Find where the given text appears and provide that cell's center as [X, Y] coordinate. 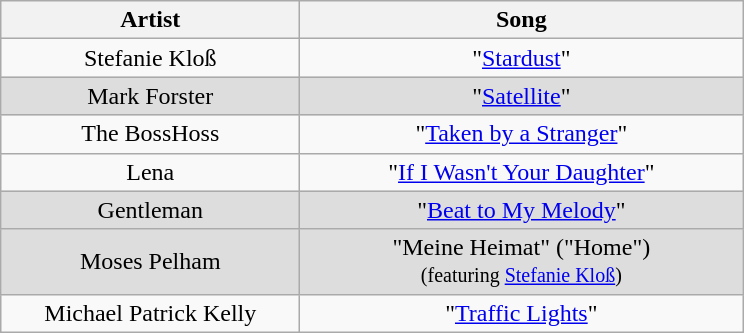
"Meine Heimat" ("Home") (featuring Stefanie Kloß) [522, 262]
Gentleman [150, 210]
Song [522, 20]
"Satellite" [522, 96]
"Beat to My Melody" [522, 210]
"Stardust" [522, 58]
The BossHoss [150, 134]
Lena [150, 172]
Mark Forster [150, 96]
"If I Wasn't Your Daughter" [522, 172]
Moses Pelham [150, 262]
Artist [150, 20]
"Traffic Lights" [522, 313]
Stefanie Kloß [150, 58]
"Taken by a Stranger" [522, 134]
Michael Patrick Kelly [150, 313]
